Pinpoint the cell where the given text exists, returning its (x, y) midpoint coordinate. 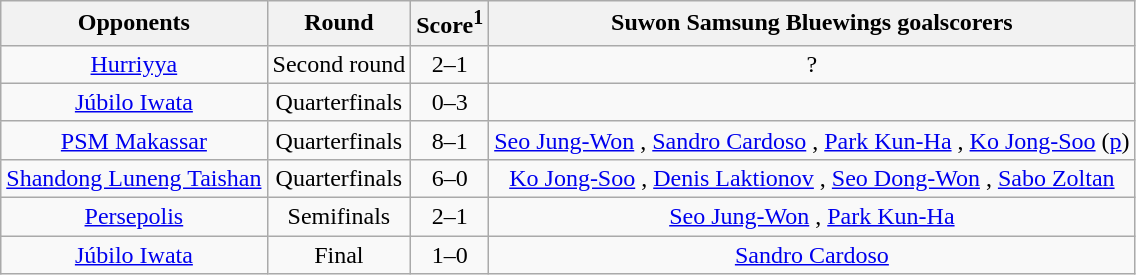
PSM Makassar (134, 140)
Seo Jung-Won , Sandro Cardoso , Park Kun-Ha , Ko Jong-Soo (p) (812, 140)
Sandro Cardoso (812, 255)
Shandong Luneng Taishan (134, 178)
0–3 (450, 102)
Seo Jung-Won , Park Kun-Ha (812, 217)
Persepolis (134, 217)
6–0 (450, 178)
1–0 (450, 255)
Opponents (134, 24)
Semifinals (339, 217)
Round (339, 24)
Score1 (450, 24)
8–1 (450, 140)
Final (339, 255)
? (812, 64)
Ko Jong-Soo , Denis Laktionov , Seo Dong-Won , Sabo Zoltan (812, 178)
Suwon Samsung Bluewings goalscorers (812, 24)
Second round (339, 64)
Hurriyya (134, 64)
